Output the [x, y] coordinate of the center of the cell containing the given text.  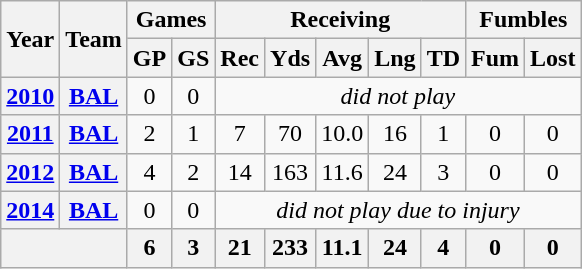
21 [240, 248]
2010 [30, 96]
did not play due to injury [398, 210]
10.0 [342, 134]
2014 [30, 210]
TD [443, 58]
14 [240, 172]
Rec [240, 58]
70 [290, 134]
did not play [398, 96]
163 [290, 172]
6 [149, 248]
Lng [395, 58]
Team [94, 39]
233 [290, 248]
Year [30, 39]
Games [170, 20]
Fum [496, 58]
2011 [30, 134]
2012 [30, 172]
16 [395, 134]
GP [149, 58]
7 [240, 134]
Yds [290, 58]
Avg [342, 58]
Lost [553, 58]
GS [194, 58]
Receiving [340, 20]
11.6 [342, 172]
11.1 [342, 248]
Fumbles [524, 20]
